Provide the [X, Y] coordinate of the cell's center where the given text is located.  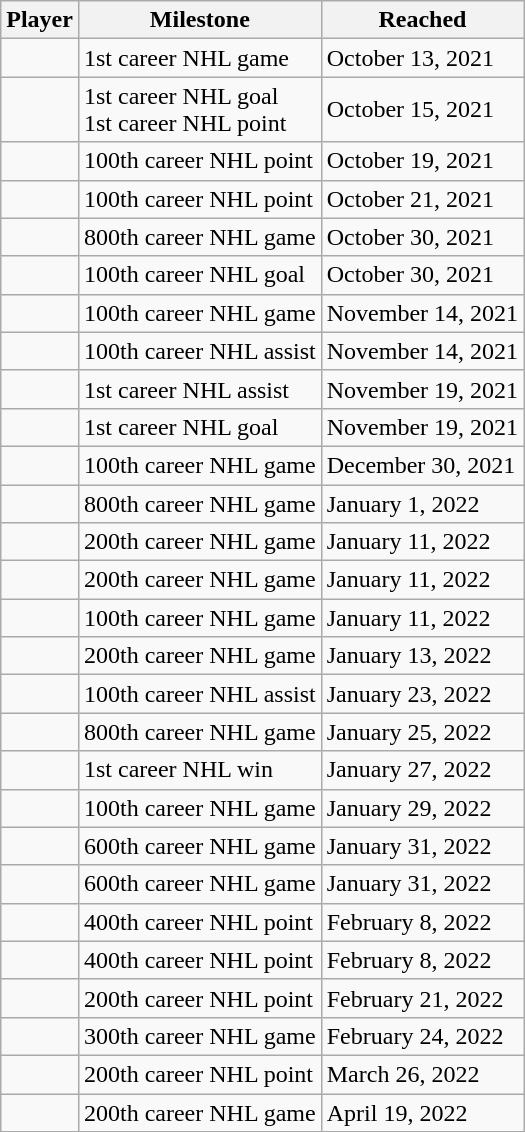
300th career NHL game [200, 1036]
1st career NHL goal [200, 427]
1st career NHL game [200, 58]
1st career NHL win [200, 770]
January 1, 2022 [422, 503]
1st career NHL assist [200, 389]
January 27, 2022 [422, 770]
October 15, 2021 [422, 110]
January 13, 2022 [422, 656]
October 19, 2021 [422, 161]
April 19, 2022 [422, 1113]
October 13, 2021 [422, 58]
December 30, 2021 [422, 465]
February 21, 2022 [422, 998]
Reached [422, 20]
October 21, 2021 [422, 199]
March 26, 2022 [422, 1074]
January 29, 2022 [422, 808]
1st career NHL goal1st career NHL point [200, 110]
Player [40, 20]
100th career NHL goal [200, 275]
January 25, 2022 [422, 732]
February 24, 2022 [422, 1036]
Milestone [200, 20]
January 23, 2022 [422, 694]
